Pinpoint the cell where the given text exists, returning its (X, Y) midpoint coordinate. 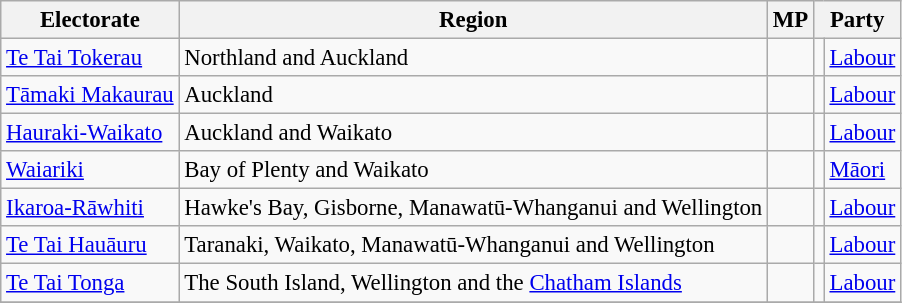
Waiariki (90, 170)
MP (791, 20)
Te Tai Tokerau (90, 58)
Auckland (474, 95)
Hauraki-Waikato (90, 133)
Auckland and Waikato (474, 133)
Taranaki, Waikato, Manawatū-Whanganui and Wellington (474, 245)
Electorate (90, 20)
Hawke's Bay, Gisborne, Manawatū-Whanganui and Wellington (474, 208)
Bay of Plenty and Waikato (474, 170)
Tāmaki Makaurau (90, 95)
Region (474, 20)
Te Tai Hauāuru (90, 245)
Party (858, 20)
Ikaroa-Rāwhiti (90, 208)
The South Island, Wellington and the Chatham Islands (474, 283)
Māori (862, 170)
Te Tai Tonga (90, 283)
Northland and Auckland (474, 58)
